Identify which cell holds the provided text, then report its (x, y) central coordinate. 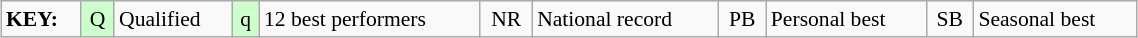
National record (626, 19)
Qualified (173, 19)
Q (98, 19)
12 best performers (370, 19)
Personal best (846, 19)
SB (950, 19)
Seasonal best (1055, 19)
q (246, 19)
KEY: (41, 19)
NR (506, 19)
PB (742, 19)
